Return the [x, y] coordinate for the center point of the cell that contains the specified text.  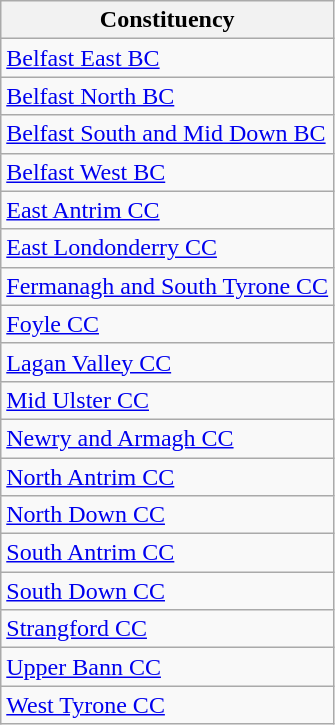
Upper Bann CC [168, 667]
Foyle CC [168, 324]
North Antrim CC [168, 477]
West Tyrone CC [168, 705]
Belfast North BC [168, 96]
East Antrim CC [168, 210]
Fermanagh and South Tyrone CC [168, 286]
South Antrim CC [168, 553]
South Down CC [168, 591]
North Down CC [168, 515]
Belfast South and Mid Down BC [168, 134]
Lagan Valley CC [168, 362]
Belfast West BC [168, 172]
Strangford CC [168, 629]
Newry and Armagh CC [168, 438]
East Londonderry CC [168, 248]
Mid Ulster CC [168, 400]
Constituency [168, 20]
Belfast East BC [168, 58]
